Detect which cell encompasses the target text, then output its [x, y] center coordinate. 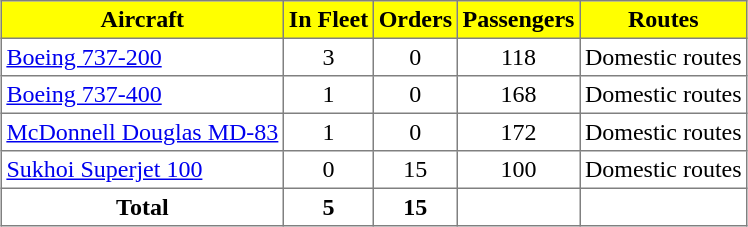
Sukhoi Superjet 100 [142, 170]
5 [329, 207]
McDonnell Douglas MD-83 [142, 132]
168 [518, 95]
Total [142, 207]
172 [518, 132]
Passengers [518, 20]
118 [518, 57]
Boeing 737-200 [142, 57]
Boeing 737-400 [142, 95]
Routes [664, 20]
Aircraft [142, 20]
In Fleet [329, 20]
3 [329, 57]
100 [518, 170]
Orders [415, 20]
